Extract the [x, y] coordinate from the center of the cell holding the provided text.  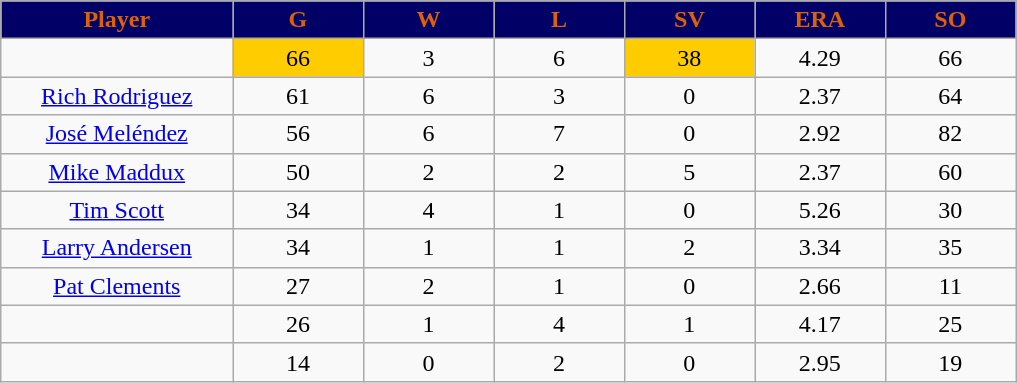
64 [950, 96]
Pat Clements [117, 286]
2.66 [820, 286]
3.34 [820, 248]
2.92 [820, 134]
60 [950, 172]
35 [950, 248]
2.95 [820, 362]
61 [298, 96]
11 [950, 286]
38 [689, 58]
5.26 [820, 210]
14 [298, 362]
SO [950, 20]
Rich Rodriguez [117, 96]
W [428, 20]
25 [950, 324]
82 [950, 134]
4.17 [820, 324]
SV [689, 20]
56 [298, 134]
5 [689, 172]
27 [298, 286]
Player [117, 20]
Tim Scott [117, 210]
19 [950, 362]
50 [298, 172]
30 [950, 210]
ERA [820, 20]
Larry Andersen [117, 248]
G [298, 20]
José Meléndez [117, 134]
4.29 [820, 58]
L [559, 20]
Mike Maddux [117, 172]
7 [559, 134]
26 [298, 324]
